Identify which cell holds the provided text, then report its (x, y) central coordinate. 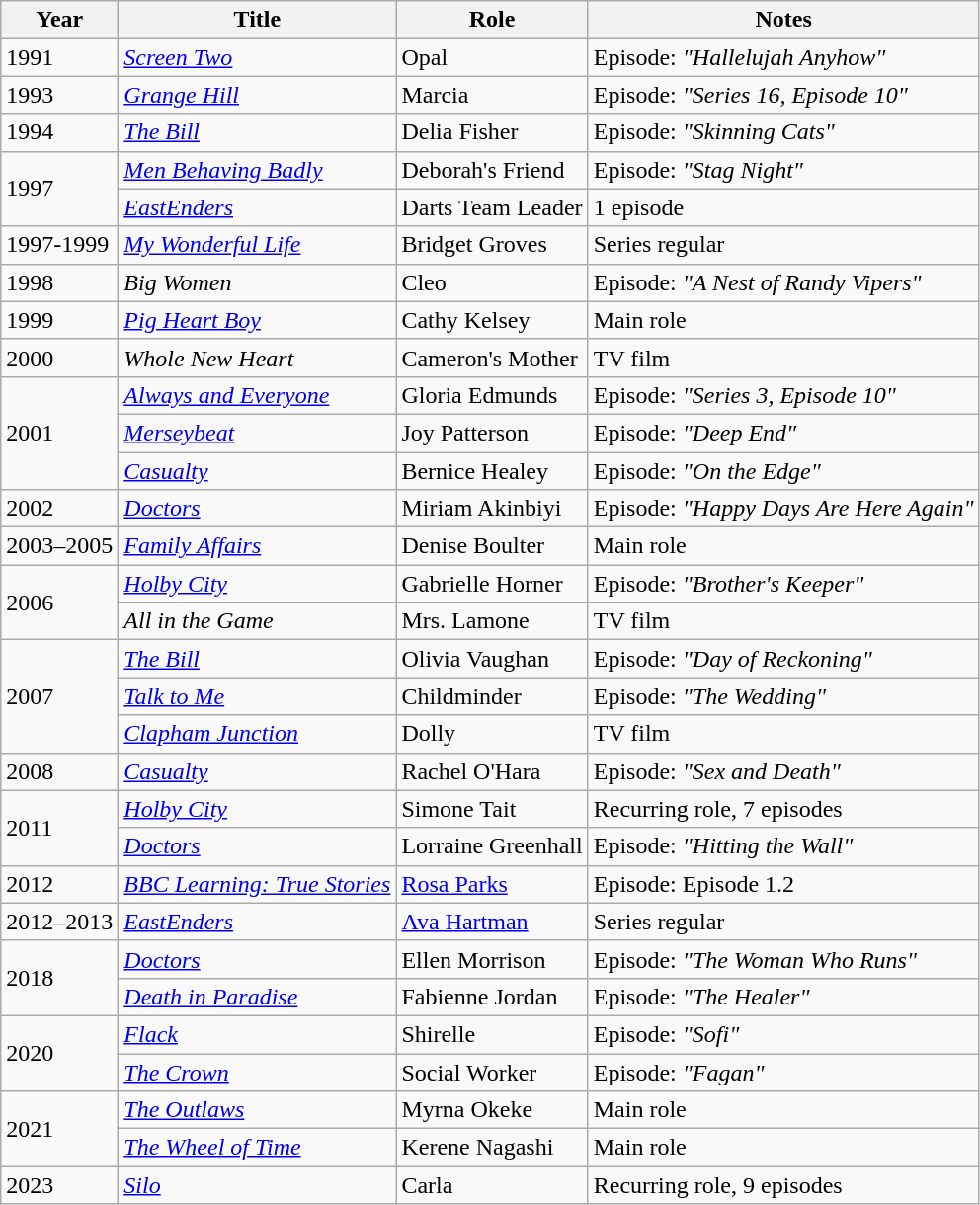
Year (59, 20)
2007 (59, 696)
Fabienne Jordan (492, 997)
2012 (59, 884)
Episode: "A Nest of Randy Vipers" (783, 282)
2020 (59, 1053)
Always and Everyone (257, 395)
Big Women (257, 282)
My Wonderful Life (257, 245)
Bernice Healey (492, 471)
Lorraine Greenhall (492, 846)
1997-1999 (59, 245)
Episode: "Series 3, Episode 10" (783, 395)
2000 (59, 358)
Silo (257, 1185)
Episode: "Happy Days Are Here Again" (783, 509)
1993 (59, 95)
1999 (59, 320)
Carla (492, 1185)
Screen Two (257, 57)
Simone Tait (492, 809)
Title (257, 20)
The Crown (257, 1072)
Episode: "Hallelujah Anyhow" (783, 57)
Episode: Episode 1.2 (783, 884)
2008 (59, 771)
2023 (59, 1185)
Episode: "The Wedding" (783, 696)
Cleo (492, 282)
1994 (59, 132)
Men Behaving Badly (257, 170)
Clapham Junction (257, 734)
2003–2005 (59, 546)
Merseybeat (257, 433)
Miriam Akinbiyi (492, 509)
Episode: "Skinning Cats" (783, 132)
Pig Heart Boy (257, 320)
Episode: "On the Edge" (783, 471)
Darts Team Leader (492, 207)
2018 (59, 978)
2012–2013 (59, 922)
1997 (59, 189)
The Outlaws (257, 1110)
Grange Hill (257, 95)
Family Affairs (257, 546)
BBC Learning: True Stories (257, 884)
Childminder (492, 696)
Episode: "Day of Reckoning" (783, 659)
Episode: "Fagan" (783, 1072)
Death in Paradise (257, 997)
Talk to Me (257, 696)
Gloria Edmunds (492, 395)
Episode: "Sofi" (783, 1034)
Shirelle (492, 1034)
Opal (492, 57)
Myrna Okeke (492, 1110)
Dolly (492, 734)
Role (492, 20)
Ellen Morrison (492, 959)
Episode: "Deep End" (783, 433)
Mrs. Lamone (492, 621)
2011 (59, 828)
Denise Boulter (492, 546)
Social Worker (492, 1072)
Cameron's Mother (492, 358)
1998 (59, 282)
Gabrielle Horner (492, 584)
Recurring role, 9 episodes (783, 1185)
Marcia (492, 95)
Deborah's Friend (492, 170)
Whole New Heart (257, 358)
Kerene Nagashi (492, 1148)
Episode: "Sex and Death" (783, 771)
1991 (59, 57)
Episode: "The Healer" (783, 997)
2021 (59, 1129)
2002 (59, 509)
Episode: "Brother's Keeper" (783, 584)
Bridget Groves (492, 245)
The Wheel of Time (257, 1148)
Delia Fisher (492, 132)
Recurring role, 7 episodes (783, 809)
Episode: "The Woman Who Runs" (783, 959)
1 episode (783, 207)
All in the Game (257, 621)
Cathy Kelsey (492, 320)
Olivia Vaughan (492, 659)
Ava Hartman (492, 922)
2001 (59, 433)
Rosa Parks (492, 884)
Joy Patterson (492, 433)
Flack (257, 1034)
Episode: "Series 16, Episode 10" (783, 95)
Notes (783, 20)
Episode: "Hitting the Wall" (783, 846)
Episode: "Stag Night" (783, 170)
Rachel O'Hara (492, 771)
2006 (59, 602)
